Search for the cell housing the specified text and yield its [x, y] center coordinate. 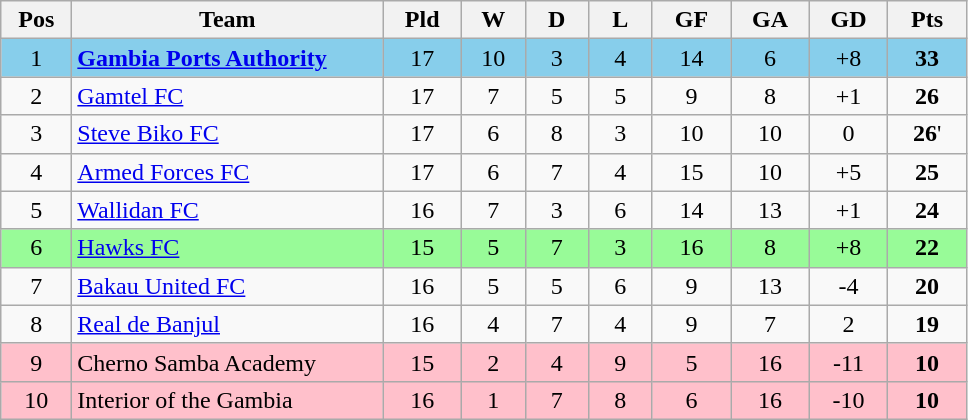
0 [848, 134]
20 [928, 286]
Gamtel FC [228, 96]
Bakau United FC [228, 286]
Interior of the Gambia [228, 400]
Pos [36, 20]
Gambia Ports Authority [228, 58]
-11 [848, 362]
L [621, 20]
19 [928, 324]
Cherno Samba Academy [228, 362]
24 [928, 210]
Team [228, 20]
-4 [848, 286]
-10 [848, 400]
Real de Banjul [228, 324]
Hawks FC [228, 248]
22 [928, 248]
33 [928, 58]
26' [928, 134]
GA [770, 20]
26 [928, 96]
Steve Biko FC [228, 134]
GF [692, 20]
Pld [422, 20]
GD [848, 20]
W [493, 20]
D [557, 20]
Pts [928, 20]
+5 [848, 172]
Armed Forces FC [228, 172]
25 [928, 172]
Wallidan FC [228, 210]
